Pinpoint the cell where the given text exists, returning its [x, y] midpoint coordinate. 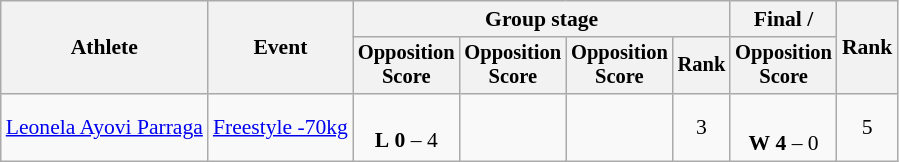
W 4 – 0 [784, 128]
Final / [784, 19]
L 0 – 4 [406, 128]
Leonela Ayovi Parraga [104, 128]
Athlete [104, 48]
3 [702, 128]
5 [868, 128]
Event [280, 48]
Group stage [542, 19]
Freestyle -70kg [280, 128]
